Search for the cell housing the specified text and yield its (X, Y) center coordinate. 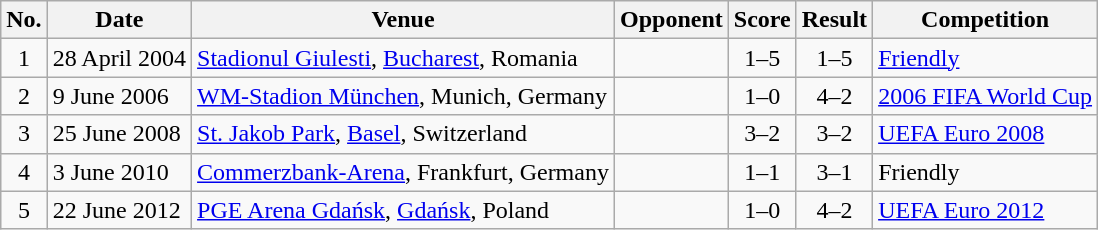
Result (834, 20)
3 (24, 134)
Venue (404, 20)
22 June 2012 (119, 210)
3–1 (834, 172)
PGE Arena Gdańsk, Gdańsk, Poland (404, 210)
1–1 (762, 172)
UEFA Euro 2012 (986, 210)
No. (24, 20)
Score (762, 20)
2006 FIFA World Cup (986, 96)
Competition (986, 20)
St. Jakob Park, Basel, Switzerland (404, 134)
Stadionul Giulesti, Bucharest, Romania (404, 58)
4 (24, 172)
Opponent (671, 20)
5 (24, 210)
1 (24, 58)
3 June 2010 (119, 172)
28 April 2004 (119, 58)
9 June 2006 (119, 96)
2 (24, 96)
25 June 2008 (119, 134)
Date (119, 20)
UEFA Euro 2008 (986, 134)
Commerzbank-Arena, Frankfurt, Germany (404, 172)
WM-Stadion München, Munich, Germany (404, 96)
